Return [x, y] of the center of cell containing provided text 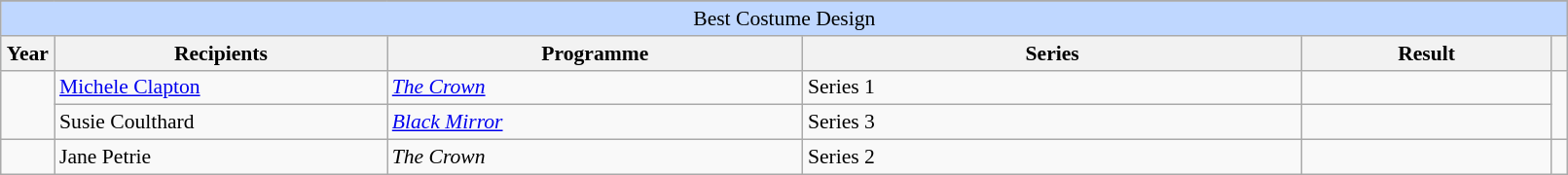
Series 1 [1053, 87]
Series 2 [1053, 157]
Result [1426, 53]
Year [27, 53]
Black Mirror [596, 122]
Series [1053, 53]
Michele Clapton [221, 87]
Jane Petrie [221, 157]
Series 3 [1053, 122]
Best Costume Design [784, 18]
Programme [596, 53]
Recipients [221, 53]
Susie Coulthard [221, 122]
